Identify which cell holds the provided text, then report its (x, y) central coordinate. 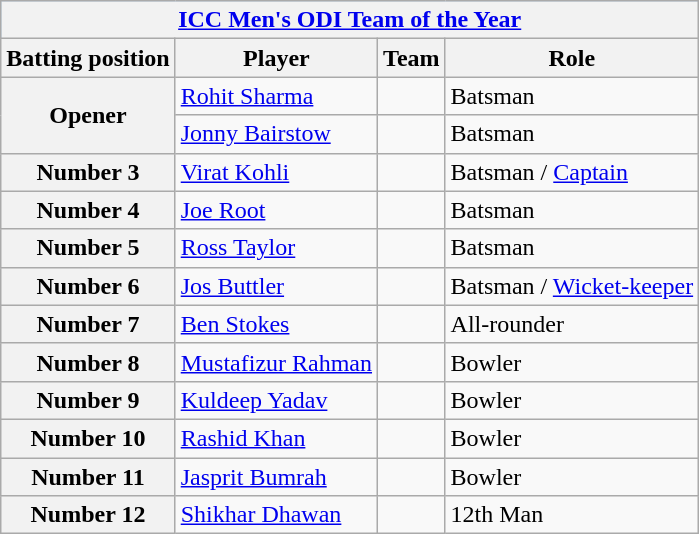
Number 3 (88, 172)
Joe Root (276, 210)
Number 6 (88, 286)
Number 8 (88, 362)
Player (276, 58)
Virat Kohli (276, 172)
Batsman / Captain (572, 172)
Mustafizur Rahman (276, 362)
All-rounder (572, 324)
Number 9 (88, 400)
Number 5 (88, 248)
Jonny Bairstow (276, 134)
Team (412, 58)
Ben Stokes (276, 324)
Number 7 (88, 324)
Number 11 (88, 477)
Ross Taylor (276, 248)
Number 4 (88, 210)
Batsman / Wicket-keeper (572, 286)
12th Man (572, 515)
Opener (88, 115)
Role (572, 58)
Jasprit Bumrah (276, 477)
ICC Men's ODI Team of the Year (350, 20)
Batting position (88, 58)
Number 12 (88, 515)
Rashid Khan (276, 438)
Shikhar Dhawan (276, 515)
Number 10 (88, 438)
Jos Buttler (276, 286)
Rohit Sharma (276, 96)
Kuldeep Yadav (276, 400)
